From the cell containing the given text, extract its center point as (X, Y) coordinate. 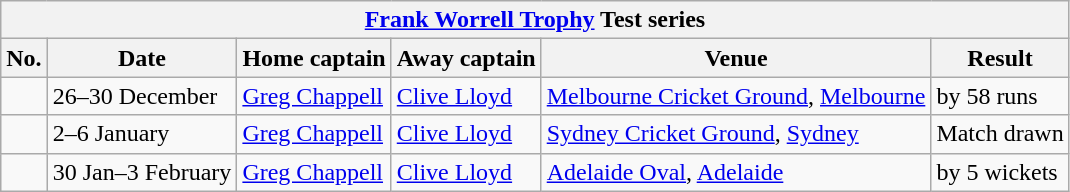
Result (1000, 58)
No. (24, 58)
Home captain (314, 58)
2–6 January (142, 134)
30 Jan–3 February (142, 172)
by 5 wickets (1000, 172)
Sydney Cricket Ground, Sydney (736, 134)
Away captain (466, 58)
Venue (736, 58)
Melbourne Cricket Ground, Melbourne (736, 96)
26–30 December (142, 96)
Date (142, 58)
by 58 runs (1000, 96)
Match drawn (1000, 134)
Frank Worrell Trophy Test series (535, 20)
Adelaide Oval, Adelaide (736, 172)
